Extract the [X, Y] coordinate from the center of the cell holding the provided text.  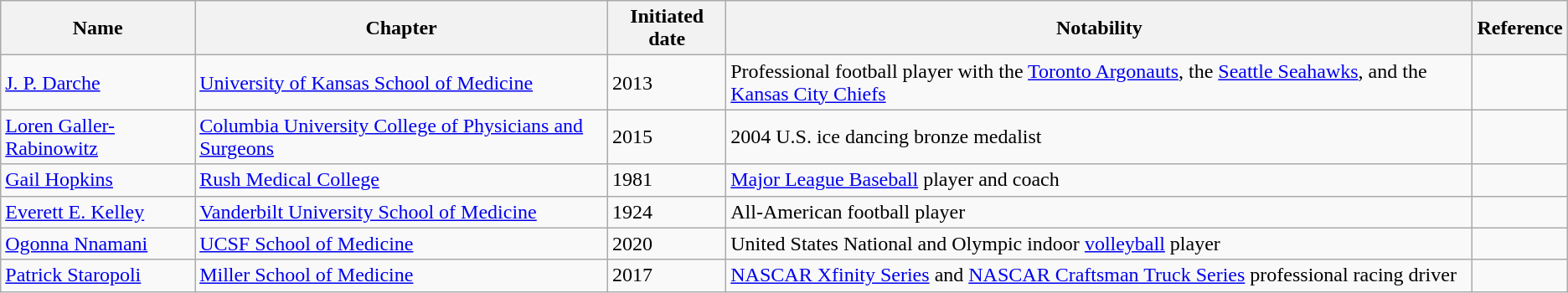
Rush Medical College [402, 180]
J. P. Darche [98, 82]
2013 [667, 82]
Reference [1519, 28]
Miller School of Medicine [402, 275]
United States National and Olympic indoor volleyball player [1099, 244]
Everett E. Kelley [98, 212]
UCSF School of Medicine [402, 244]
Chapter [402, 28]
Name [98, 28]
Loren Galler-Rabinowitz [98, 137]
All-American football player [1099, 212]
Ogonna Nnamani [98, 244]
Notability [1099, 28]
Patrick Staropoli [98, 275]
Gail Hopkins [98, 180]
1981 [667, 180]
2015 [667, 137]
2004 U.S. ice dancing bronze medalist [1099, 137]
Columbia University College of Physicians and Surgeons [402, 137]
2017 [667, 275]
Vanderbilt University School of Medicine [402, 212]
1924 [667, 212]
Professional football player with the Toronto Argonauts, the Seattle Seahawks, and the Kansas City Chiefs [1099, 82]
2020 [667, 244]
Initiated date [667, 28]
NASCAR Xfinity Series and NASCAR Craftsman Truck Series professional racing driver [1099, 275]
Major League Baseball player and coach [1099, 180]
University of Kansas School of Medicine [402, 82]
